Locate the cell with the specified text and output its (x, y) center coordinate. 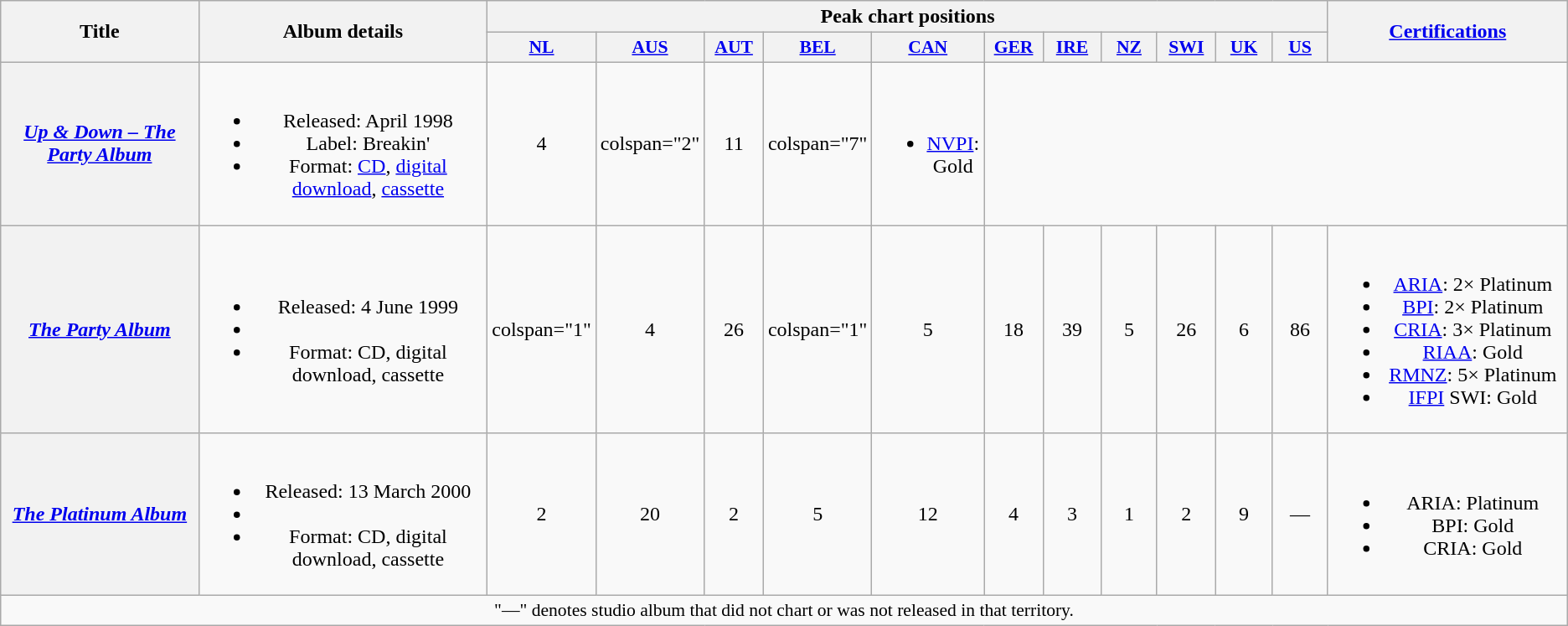
AUT (734, 48)
11 (734, 143)
US (1300, 48)
Up & Down – The Party Album (100, 143)
Released: 13 March 2000Format: CD, digital download, cassette (343, 515)
20 (650, 515)
ARIA: PlatinumBPI: GoldCRIA: Gold (1447, 515)
9 (1244, 515)
Title (100, 32)
"—" denotes studio album that did not chart or was not released in that territory. (784, 611)
The Platinum Album (100, 515)
NZ (1129, 48)
AUS (650, 48)
3 (1072, 515)
IRE (1072, 48)
18 (1014, 329)
GER (1014, 48)
NL (542, 48)
1 (1129, 515)
Album details (343, 32)
CAN (928, 48)
colspan="7" (818, 143)
The Party Album (100, 329)
colspan="2" (650, 143)
Certifications (1447, 32)
ARIA: 2× PlatinumBPI: 2× PlatinumCRIA: 3× PlatinumRIAA: GoldRMNZ: 5× PlatinumIFPI SWI: Gold (1447, 329)
Released: April 1998Label: Breakin'Format: CD, digital download, cassette (343, 143)
Released: 4 June 1999Format: CD, digital download, cassette (343, 329)
39 (1072, 329)
6 (1244, 329)
BEL (818, 48)
SWI (1186, 48)
NVPI: Gold (928, 143)
Peak chart positions (908, 17)
— (1300, 515)
86 (1300, 329)
12 (928, 515)
UK (1244, 48)
